Find where the given text appears and provide that cell's center as [X, Y] coordinate. 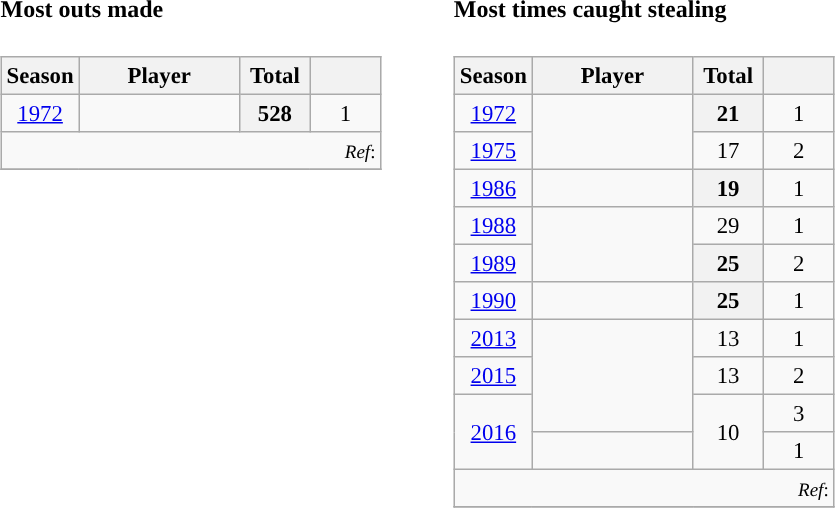
1975 [494, 150]
2013 [494, 338]
1988 [494, 225]
2016 [494, 432]
528 [276, 113]
19 [728, 188]
10 [728, 432]
1986 [494, 188]
17 [728, 150]
2015 [494, 376]
29 [728, 225]
1989 [494, 263]
1990 [494, 301]
21 [728, 113]
3 [798, 413]
